Extract the (X, Y) coordinate from the center of the cell holding the provided text.  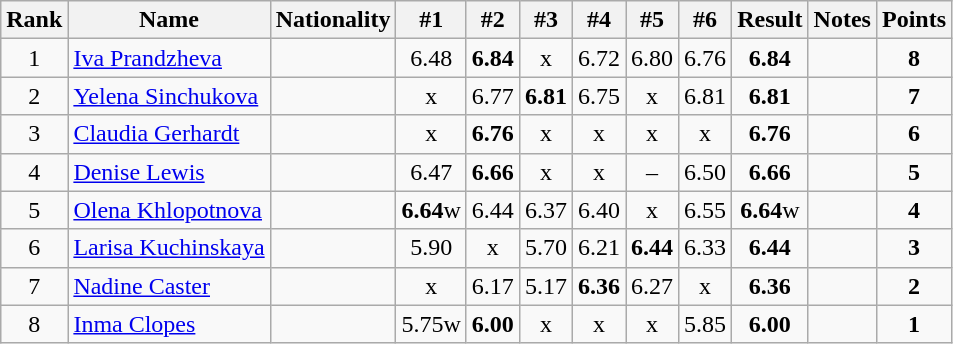
#5 (652, 20)
6.80 (652, 58)
5.85 (706, 324)
Nationality (333, 20)
5.75w (431, 324)
– (652, 172)
6.77 (492, 96)
#6 (706, 20)
6.50 (706, 172)
Denise Lewis (169, 172)
6.21 (598, 248)
5.70 (546, 248)
Iva Prandzheva (169, 58)
Olena Khlopotnova (169, 210)
6.17 (492, 286)
#4 (598, 20)
6.48 (431, 58)
6.72 (598, 58)
6.47 (431, 172)
Nadine Caster (169, 286)
#3 (546, 20)
#2 (492, 20)
5.17 (546, 286)
6.75 (598, 96)
Notes (842, 20)
Result (770, 20)
Points (914, 20)
6.55 (706, 210)
Rank (34, 20)
Larisa Kuchinskaya (169, 248)
6.27 (652, 286)
Name (169, 20)
5.90 (431, 248)
Yelena Sinchukova (169, 96)
Claudia Gerhardt (169, 134)
6.40 (598, 210)
Inma Clopes (169, 324)
6.37 (546, 210)
#1 (431, 20)
6.33 (706, 248)
